Return the [x, y] coordinate for the center point of the cell that contains the specified text.  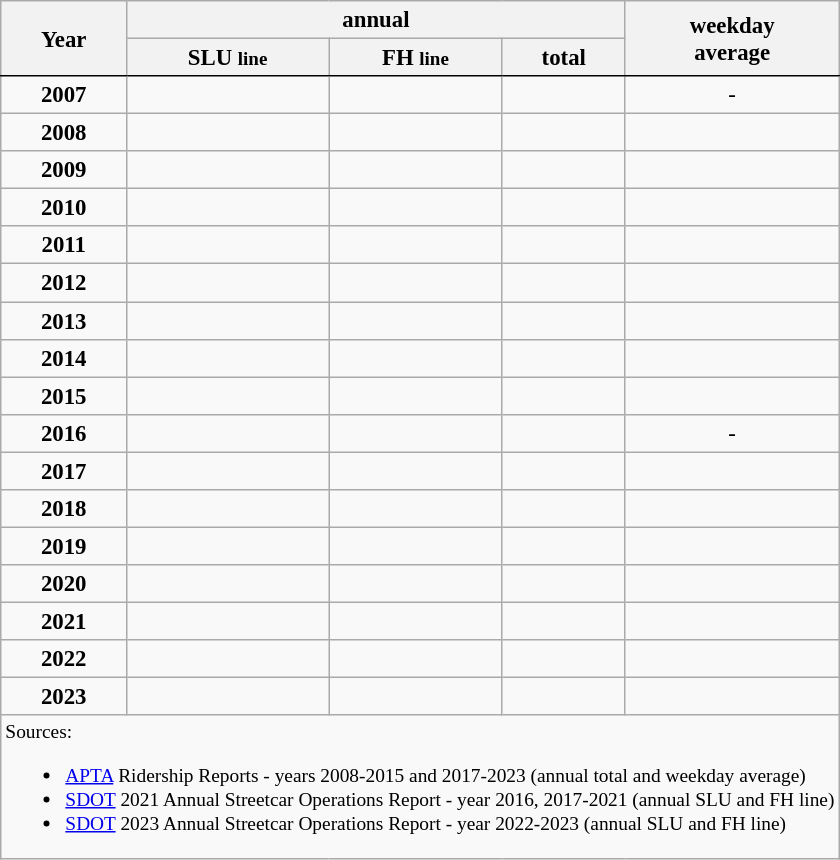
weekdayaverage [732, 38]
2014 [64, 358]
2011 [64, 245]
annual [376, 20]
FH line [416, 58]
2010 [64, 208]
2021 [64, 621]
2012 [64, 283]
2020 [64, 584]
2009 [64, 170]
2019 [64, 546]
total [564, 58]
SLU line [228, 58]
2022 [64, 659]
2023 [64, 697]
2008 [64, 133]
2018 [64, 509]
2007 [64, 95]
2016 [64, 433]
2015 [64, 396]
2017 [64, 471]
2013 [64, 321]
Year [64, 38]
